Capture the cell that displays the provided text and extract its (X, Y) central coordinate. 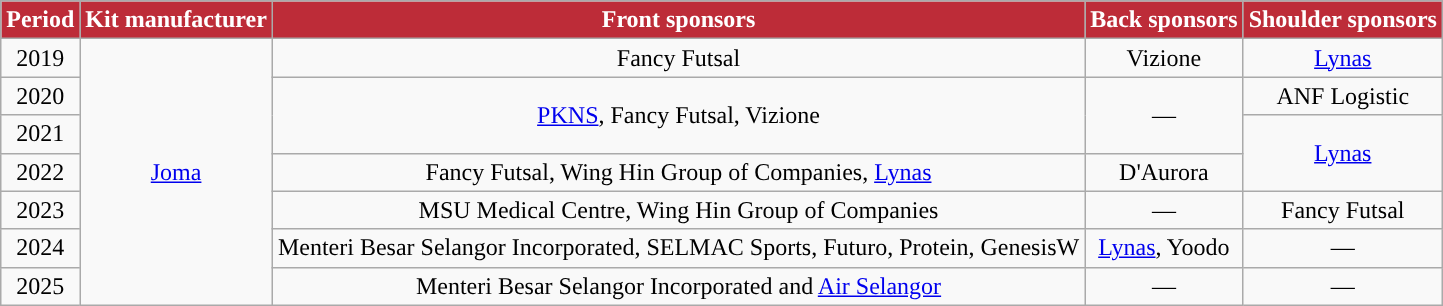
Menteri Besar Selangor Incorporated, SELMAC Sports, Futuro, Protein, GenesisW (678, 248)
Vizione (1164, 58)
Menteri Besar Selangor Incorporated and Air Selangor (678, 286)
2024 (40, 248)
Front sponsors (678, 20)
Fancy Futsal, Wing Hin Group of Companies, Lynas (678, 172)
ANF Logistic (1342, 96)
2021 (40, 134)
2020 (40, 96)
Shoulder sponsors (1342, 20)
Lynas, Yoodo (1164, 248)
2023 (40, 210)
MSU Medical Centre, Wing Hin Group of Companies (678, 210)
Period (40, 20)
Back sponsors (1164, 20)
2022 (40, 172)
2019 (40, 58)
D'Aurora (1164, 172)
PKNS, Fancy Futsal, Vizione (678, 115)
Joma (176, 172)
Kit manufacturer (176, 20)
2025 (40, 286)
